Provide the (x, y) coordinate of the cell's center where the given text is located.  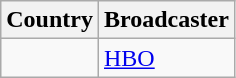
Country (50, 20)
HBO (166, 58)
Broadcaster (166, 20)
